Return (X, Y) of the center of cell containing provided text 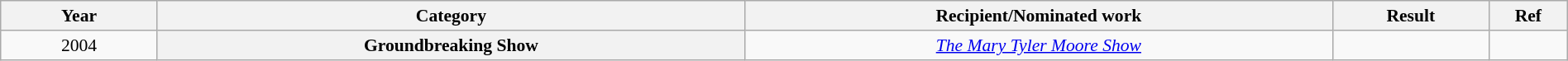
Recipient/Nominated work (1039, 16)
Ref (1528, 16)
2004 (79, 45)
Groundbreaking Show (451, 45)
Result (1411, 16)
Category (451, 16)
The Mary Tyler Moore Show (1039, 45)
Year (79, 16)
